Scan for the cell matching the given text and deliver its (x, y) coordinate at center. 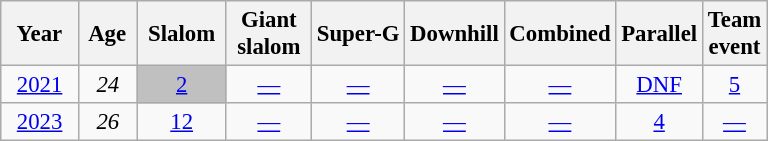
Combined (560, 34)
2 (182, 85)
Teamevent (734, 34)
Parallel (660, 34)
Slalom (182, 34)
12 (182, 122)
2021 (40, 85)
24 (108, 85)
Super-G (358, 34)
2023 (40, 122)
4 (660, 122)
Downhill (454, 34)
26 (108, 122)
Giant slalom (268, 34)
5 (734, 85)
Year (40, 34)
Age (108, 34)
DNF (660, 85)
